Return (X, Y) of the center of cell containing provided text 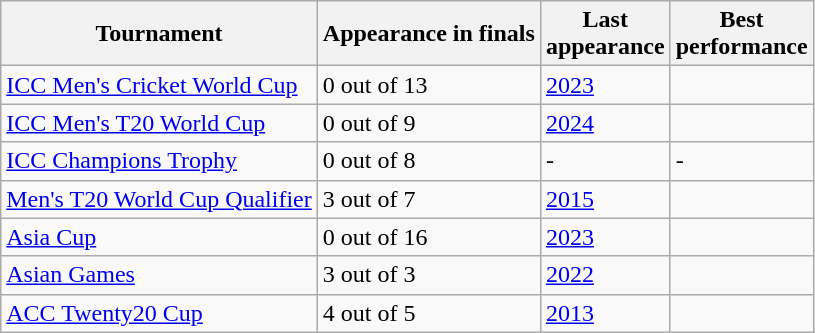
Bestperformance (742, 34)
Men's T20 World Cup Qualifier (160, 199)
0 out of 16 (428, 237)
ICC Men's Cricket World Cup (160, 85)
ICC Champions Trophy (160, 161)
Appearance in finals (428, 34)
2022 (605, 275)
Tournament (160, 34)
0 out of 13 (428, 85)
ACC Twenty20 Cup (160, 313)
0 out of 8 (428, 161)
3 out of 3 (428, 275)
Asian Games (160, 275)
2015 (605, 199)
3 out of 7 (428, 199)
2024 (605, 123)
ICC Men's T20 World Cup (160, 123)
Lastappearance (605, 34)
2013 (605, 313)
Asia Cup (160, 237)
4 out of 5 (428, 313)
0 out of 9 (428, 123)
